From the cell containing the given text, extract its center point as [X, Y] coordinate. 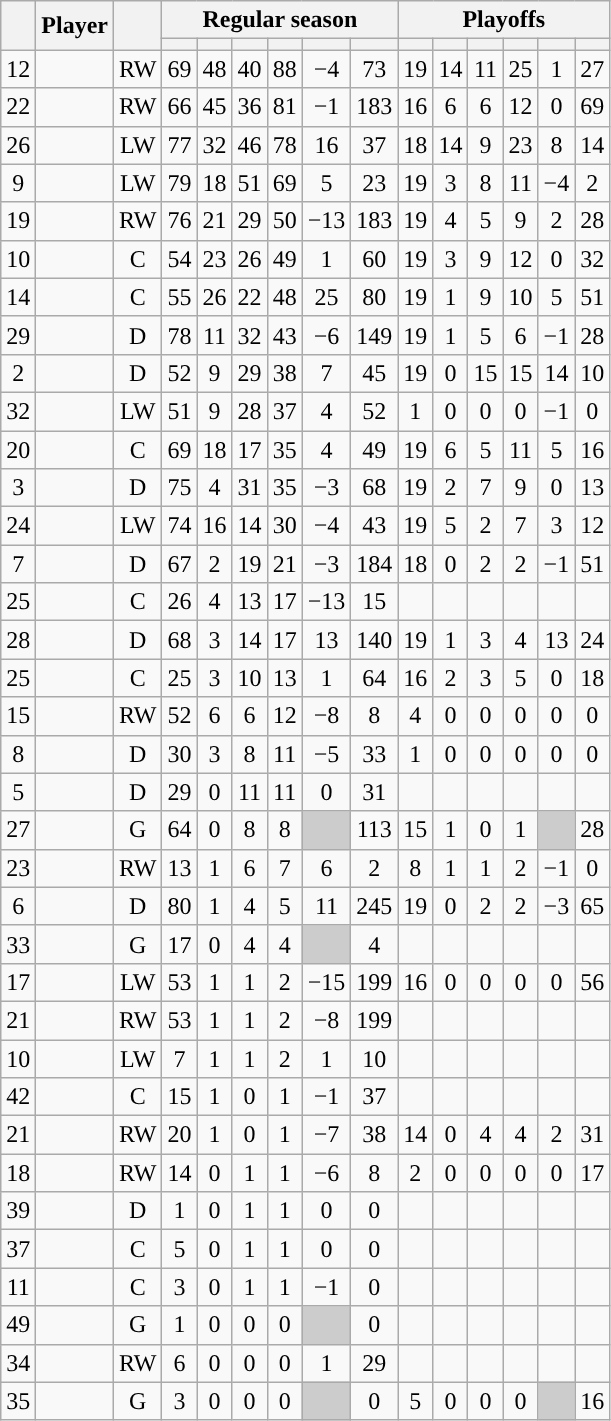
245 [374, 906]
140 [374, 640]
76 [180, 221]
Playoffs [504, 20]
56 [592, 982]
149 [374, 335]
73 [374, 69]
34 [18, 1363]
39 [18, 1211]
60 [374, 259]
66 [180, 107]
40 [250, 69]
54 [180, 259]
36 [250, 107]
−15 [326, 982]
Regular season [280, 20]
65 [592, 906]
67 [180, 564]
55 [180, 297]
75 [180, 488]
113 [374, 830]
46 [250, 145]
−7 [326, 1135]
77 [180, 145]
50 [284, 221]
74 [180, 526]
184 [374, 564]
42 [18, 1097]
−5 [326, 754]
88 [284, 69]
Player [75, 26]
81 [284, 107]
79 [180, 183]
